Provide the [x, y] coordinate of the cell's center where the given text is located.  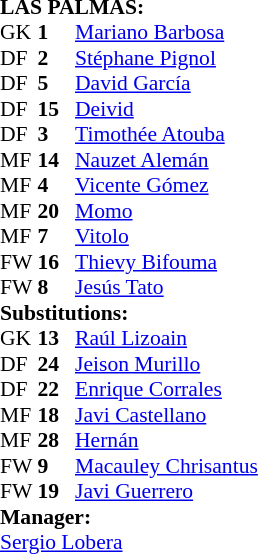
Timothée Atouba [166, 135]
Vitolo [166, 237]
7 [57, 237]
18 [57, 415]
Enrique Corrales [166, 389]
19 [57, 491]
Substitutions: [129, 313]
20 [57, 211]
4 [57, 185]
Stéphane Pignol [166, 58]
Macauley Chrisantus [166, 466]
9 [57, 466]
Jesús Tato [166, 287]
Javi Guerrero [166, 491]
Momo [166, 211]
5 [57, 83]
Thievy Bifouma [166, 262]
3 [57, 135]
David García [166, 83]
1 [57, 33]
28 [57, 441]
Hernán [166, 441]
15 [57, 109]
8 [57, 287]
Mariano Barbosa [166, 33]
22 [57, 389]
Jeison Murillo [166, 364]
16 [57, 262]
2 [57, 58]
Raúl Lizoain [166, 339]
13 [57, 339]
Vicente Gómez [166, 185]
Manager: [129, 517]
24 [57, 364]
Javi Castellano [166, 415]
Deivid [166, 109]
14 [57, 160]
Nauzet Alemán [166, 160]
